Locate the cell with the specified text and output its (x, y) center coordinate. 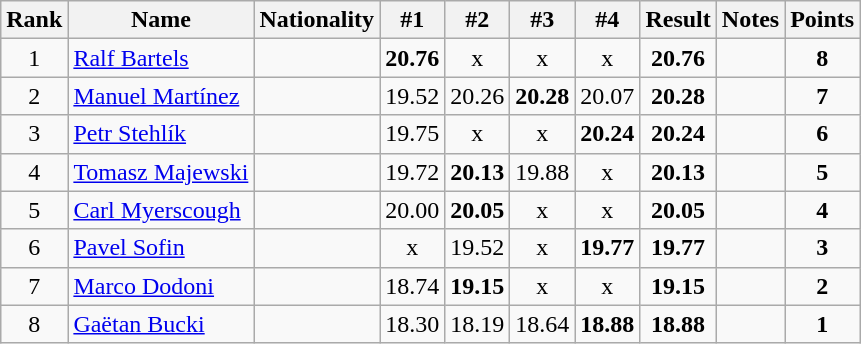
Rank (34, 20)
Gaëtan Bucki (161, 324)
19.75 (412, 134)
Ralf Bartels (161, 58)
Marco Dodoni (161, 286)
18.19 (478, 324)
Manuel Martínez (161, 96)
18.64 (542, 324)
#4 (608, 20)
Nationality (317, 20)
20.26 (478, 96)
20.07 (608, 96)
18.30 (412, 324)
Carl Myerscough (161, 210)
#1 (412, 20)
Points (822, 20)
Notes (750, 20)
18.74 (412, 286)
Tomasz Majewski (161, 172)
Result (678, 20)
#2 (478, 20)
19.88 (542, 172)
19.72 (412, 172)
20.00 (412, 210)
Pavel Sofin (161, 248)
#3 (542, 20)
Petr Stehlík (161, 134)
Name (161, 20)
